Search for the cell housing the specified text and yield its [x, y] center coordinate. 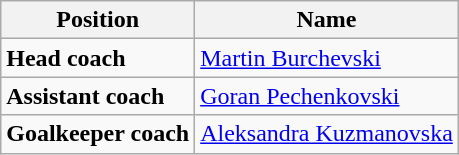
Aleksandra Kuzmanovska [327, 134]
Martin Burchevski [327, 58]
Goalkeeper coach [98, 134]
Position [98, 20]
Assistant coach [98, 96]
Head coach [98, 58]
Name [327, 20]
Goran Pechenkovski [327, 96]
